From the cell containing the given text, extract its center point as (X, Y) coordinate. 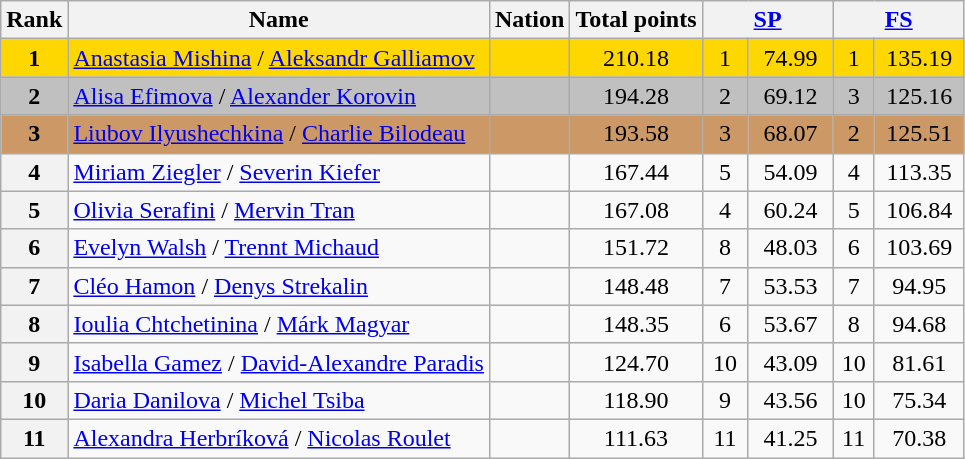
Isabella Gamez / David-Alexandre Paradis (279, 362)
113.35 (919, 172)
60.24 (790, 210)
118.90 (636, 400)
43.09 (790, 362)
Total points (636, 20)
148.48 (636, 286)
94.95 (919, 286)
210.18 (636, 58)
193.58 (636, 134)
94.68 (919, 324)
Evelyn Walsh / Trennt Michaud (279, 248)
Anastasia Mishina / Aleksandr Galliamov (279, 58)
69.12 (790, 96)
106.84 (919, 210)
Name (279, 20)
103.69 (919, 248)
167.08 (636, 210)
75.34 (919, 400)
Liubov Ilyushechkina / Charlie Bilodeau (279, 134)
167.44 (636, 172)
Cléo Hamon / Denys Strekalin (279, 286)
Olivia Serafini / Mervin Tran (279, 210)
48.03 (790, 248)
Alisa Efimova / Alexander Korovin (279, 96)
125.51 (919, 134)
111.63 (636, 438)
Nation (529, 20)
Daria Danilova / Michel Tsiba (279, 400)
125.16 (919, 96)
54.09 (790, 172)
70.38 (919, 438)
FS (898, 20)
194.28 (636, 96)
43.56 (790, 400)
Rank (34, 20)
74.99 (790, 58)
135.19 (919, 58)
53.53 (790, 286)
68.07 (790, 134)
81.61 (919, 362)
148.35 (636, 324)
Miriam Ziegler / Severin Kiefer (279, 172)
53.67 (790, 324)
124.70 (636, 362)
151.72 (636, 248)
41.25 (790, 438)
SP (768, 20)
Alexandra Herbríková / Nicolas Roulet (279, 438)
Ioulia Chtchetinina / Márk Magyar (279, 324)
